Scan for the cell matching the given text and deliver its [x, y] coordinate at center. 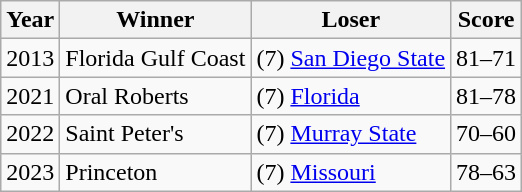
Score [486, 20]
(7) San Diego State [351, 58]
2023 [30, 172]
81–71 [486, 58]
Princeton [156, 172]
81–78 [486, 96]
(7) Murray State [351, 134]
2021 [30, 96]
Loser [351, 20]
Oral Roberts [156, 96]
2013 [30, 58]
70–60 [486, 134]
Saint Peter's [156, 134]
Winner [156, 20]
Year [30, 20]
Florida Gulf Coast [156, 58]
2022 [30, 134]
(7) Florida [351, 96]
78–63 [486, 172]
(7) Missouri [351, 172]
